Capture the cell that displays the provided text and extract its [X, Y] central coordinate. 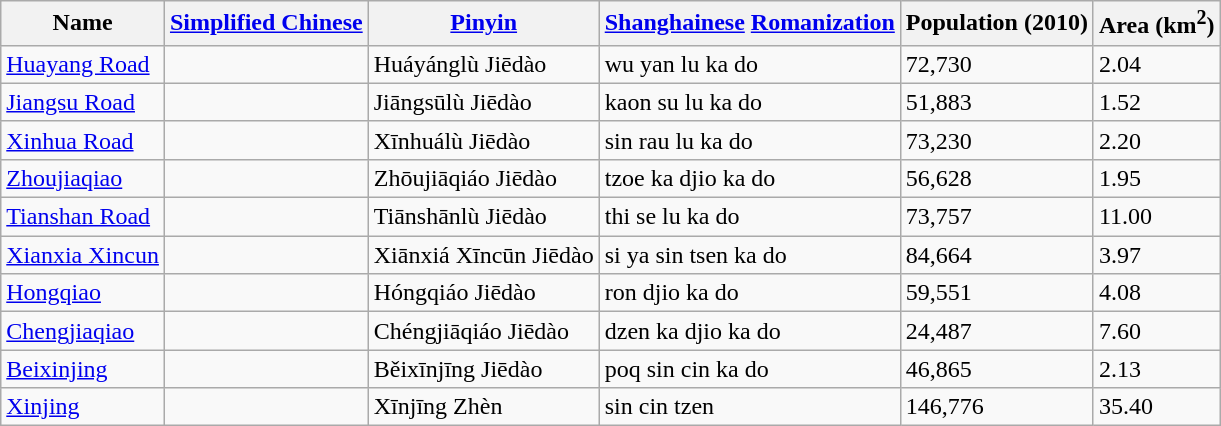
Xiānxiá Xīncūn Jiēdào [484, 255]
73,757 [996, 217]
Xīnjīng Zhèn [484, 407]
Pinyin [484, 24]
Zhōujiāqiáo Jiēdào [484, 178]
Chengjiaqiao [83, 331]
1.52 [1156, 102]
Population (2010) [996, 24]
Simplified Chinese [266, 24]
Hóngqiáo Jiēdào [484, 293]
46,865 [996, 369]
Area (km2) [1156, 24]
24,487 [996, 331]
Chéngjiāqiáo Jiēdào [484, 331]
4.08 [1156, 293]
ron djio ka do [750, 293]
thi se lu ka do [750, 217]
Tianshan Road [83, 217]
2.13 [1156, 369]
wu yan lu ka do [750, 64]
Shanghainese Romanization [750, 24]
11.00 [1156, 217]
73,230 [996, 140]
Xīnhuálù Jiēdào [484, 140]
Hongqiao [83, 293]
si ya sin tsen ka do [750, 255]
sin rau lu ka do [750, 140]
Běixīnjīng Jiēdào [484, 369]
Huáyánglù Jiēdào [484, 64]
146,776 [996, 407]
poq sin cin ka do [750, 369]
dzen ka djio ka do [750, 331]
Xinhua Road [83, 140]
Xinjing [83, 407]
3.97 [1156, 255]
Jiāngsūlù Jiēdào [484, 102]
sin cin tzen [750, 407]
35.40 [1156, 407]
84,664 [996, 255]
tzoe ka djio ka do [750, 178]
51,883 [996, 102]
kaon su lu ka do [750, 102]
Beixinjing [83, 369]
1.95 [1156, 178]
2.20 [1156, 140]
59,551 [996, 293]
Zhoujiaqiao [83, 178]
Tiānshānlù Jiēdào [484, 217]
Name [83, 24]
Huayang Road [83, 64]
Xianxia Xincun [83, 255]
2.04 [1156, 64]
72,730 [996, 64]
56,628 [996, 178]
7.60 [1156, 331]
Jiangsu Road [83, 102]
